Extract the (X, Y) coordinate from the center of the cell holding the provided text.  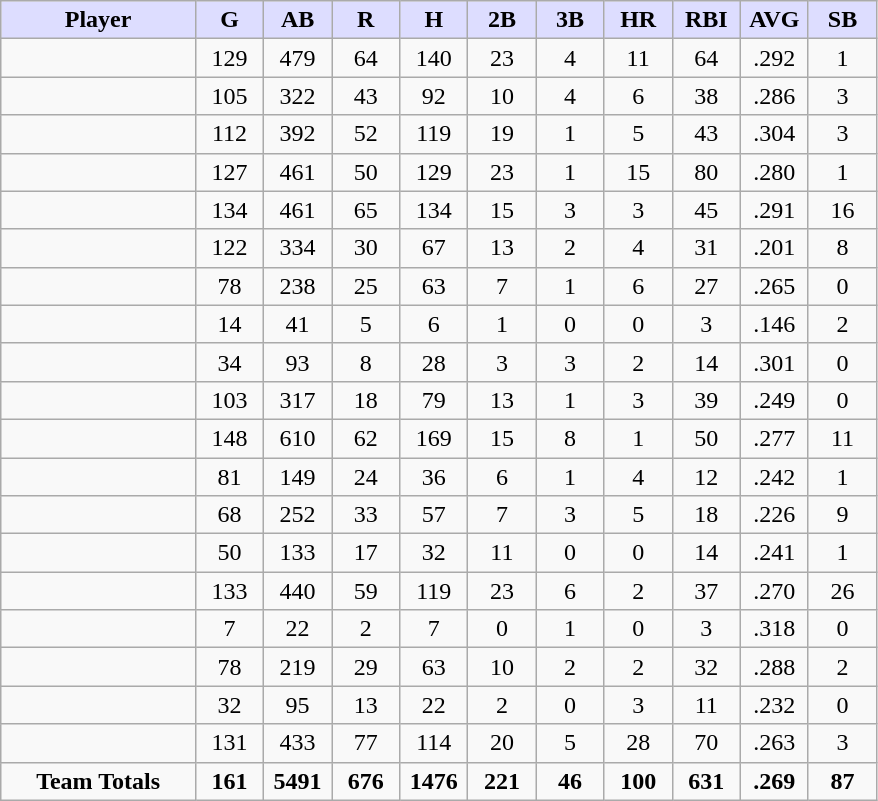
59 (366, 591)
AB (298, 20)
.304 (774, 134)
148 (229, 438)
131 (229, 743)
.288 (774, 667)
219 (298, 667)
92 (434, 96)
52 (366, 134)
.241 (774, 553)
2B (502, 20)
HR (638, 20)
.277 (774, 438)
65 (366, 210)
252 (298, 515)
34 (229, 362)
16 (842, 210)
9 (842, 515)
.291 (774, 210)
31 (706, 248)
79 (434, 400)
38 (706, 96)
.232 (774, 705)
95 (298, 705)
317 (298, 400)
39 (706, 400)
.286 (774, 96)
.292 (774, 58)
93 (298, 362)
36 (434, 477)
3B (570, 20)
440 (298, 591)
RBI (706, 20)
1476 (434, 781)
5491 (298, 781)
479 (298, 58)
57 (434, 515)
19 (502, 134)
169 (434, 438)
433 (298, 743)
25 (366, 286)
238 (298, 286)
.226 (774, 515)
26 (842, 591)
.242 (774, 477)
33 (366, 515)
322 (298, 96)
221 (502, 781)
Team Totals (98, 781)
AVG (774, 20)
122 (229, 248)
Player (98, 20)
.318 (774, 629)
.270 (774, 591)
12 (706, 477)
R (366, 20)
77 (366, 743)
24 (366, 477)
105 (229, 96)
G (229, 20)
29 (366, 667)
81 (229, 477)
20 (502, 743)
87 (842, 781)
67 (434, 248)
103 (229, 400)
631 (706, 781)
68 (229, 515)
.249 (774, 400)
149 (298, 477)
45 (706, 210)
100 (638, 781)
SB (842, 20)
62 (366, 438)
17 (366, 553)
H (434, 20)
27 (706, 286)
392 (298, 134)
.280 (774, 172)
80 (706, 172)
.146 (774, 324)
37 (706, 591)
610 (298, 438)
127 (229, 172)
30 (366, 248)
.301 (774, 362)
112 (229, 134)
41 (298, 324)
334 (298, 248)
161 (229, 781)
46 (570, 781)
676 (366, 781)
.201 (774, 248)
.263 (774, 743)
.269 (774, 781)
114 (434, 743)
.265 (774, 286)
140 (434, 58)
70 (706, 743)
